Identify which cell holds the provided text, then report its [x, y] central coordinate. 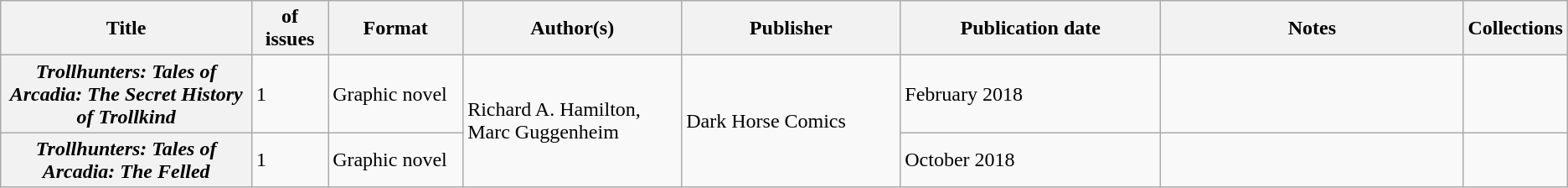
Trollhunters: Tales of Arcadia: The Felled [126, 159]
Publisher [791, 29]
Title [126, 29]
Format [395, 29]
October 2018 [1030, 159]
Trollhunters: Tales of Arcadia: The Secret History of Trollkind [126, 94]
Author(s) [573, 29]
February 2018 [1030, 94]
Collections [1515, 29]
Notes [1312, 29]
of issues [290, 29]
Publication date [1030, 29]
Dark Horse Comics [791, 121]
Richard A. Hamilton, Marc Guggenheim [573, 121]
